Capture the cell that displays the provided text and extract its (x, y) central coordinate. 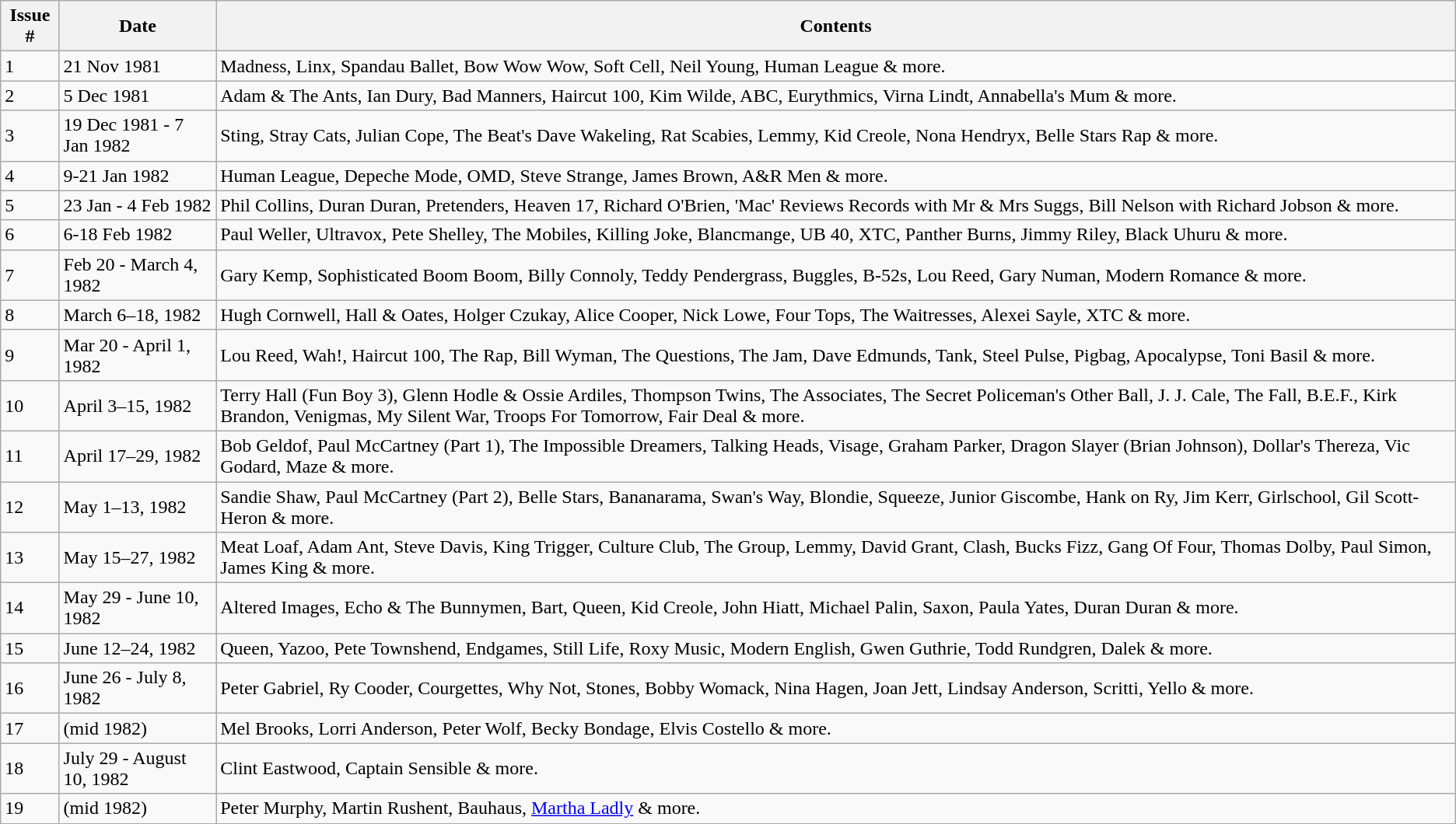
March 6–18, 1982 (138, 315)
Hugh Cornwell, Hall & Oates, Holger Czukay, Alice Cooper, Nick Lowe, Four Tops, The Waitresses, Alexei Sayle, XTC & more. (836, 315)
23 Jan - 4 Feb 1982 (138, 205)
May 15–27, 1982 (138, 558)
April 3–15, 1982 (138, 406)
Mel Brooks, Lorri Anderson, Peter Wolf, Becky Bondage, Elvis Costello & more. (836, 728)
April 17–29, 1982 (138, 456)
13 (30, 558)
8 (30, 315)
11 (30, 456)
9-21 Jan 1982 (138, 176)
Contents (836, 26)
19 (30, 808)
Date (138, 26)
15 (30, 648)
Clint Eastwood, Captain Sensible & more. (836, 768)
Human League, Depeche Mode, OMD, Steve Strange, James Brown, A&R Men & more. (836, 176)
Adam & The Ants, Ian Dury, Bad Manners, Haircut 100, Kim Wilde, ABC, Eurythmics, Virna Lindt, Annabella's Mum & more. (836, 96)
May 29 - June 10, 1982 (138, 608)
14 (30, 608)
Feb 20 - March 4, 1982 (138, 275)
18 (30, 768)
2 (30, 96)
Sting, Stray Cats, Julian Cope, The Beat's Dave Wakeling, Rat Scabies, Lemmy, Kid Creole, Nona Hendryx, Belle Stars Rap & more. (836, 135)
May 1–13, 1982 (138, 507)
6 (30, 235)
5 Dec 1981 (138, 96)
6-18 Feb 1982 (138, 235)
Gary Kemp, Sophisticated Boom Boom, Billy Connoly, Teddy Pendergrass, Buggles, B-52s, Lou Reed, Gary Numan, Modern Romance & more. (836, 275)
Paul Weller, Ultravox, Pete Shelley, The Mobiles, Killing Joke, Blancmange, UB 40, XTC, Panther Burns, Jimmy Riley, Black Uhuru & more. (836, 235)
Lou Reed, Wah!, Haircut 100, The Rap, Bill Wyman, The Questions, The Jam, Dave Edmunds, Tank, Steel Pulse, Pigbag, Apocalypse, Toni Basil & more. (836, 354)
21 Nov 1981 (138, 66)
3 (30, 135)
Phil Collins, Duran Duran, Pretenders, Heaven 17, Richard O'Brien, 'Mac' Reviews Records with Mr & Mrs Suggs, Bill Nelson with Richard Jobson & more. (836, 205)
June 12–24, 1982 (138, 648)
Madness, Linx, Spandau Ballet, Bow Wow Wow, Soft Cell, Neil Young, Human League & more. (836, 66)
July 29 - August 10, 1982 (138, 768)
1 (30, 66)
9 (30, 354)
4 (30, 176)
Queen, Yazoo, Pete Townshend, Endgames, Still Life, Roxy Music, Modern English, Gwen Guthrie, Todd Rundgren, Dalek & more. (836, 648)
Peter Murphy, Martin Rushent, Bauhaus, Martha Ladly & more. (836, 808)
17 (30, 728)
7 (30, 275)
Issue # (30, 26)
Peter Gabriel, Ry Cooder, Courgettes, Why Not, Stones, Bobby Womack, Nina Hagen, Joan Jett, Lindsay Anderson, Scritti, Yello & more. (836, 689)
16 (30, 689)
Altered Images, Echo & The Bunnymen, Bart, Queen, Kid Creole, John Hiatt, Michael Palin, Saxon, Paula Yates, Duran Duran & more. (836, 608)
5 (30, 205)
June 26 - July 8, 1982 (138, 689)
10 (30, 406)
12 (30, 507)
19 Dec 1981 - 7 Jan 1982 (138, 135)
Mar 20 - April 1, 1982 (138, 354)
